Search for the cell housing the specified text and yield its (x, y) center coordinate. 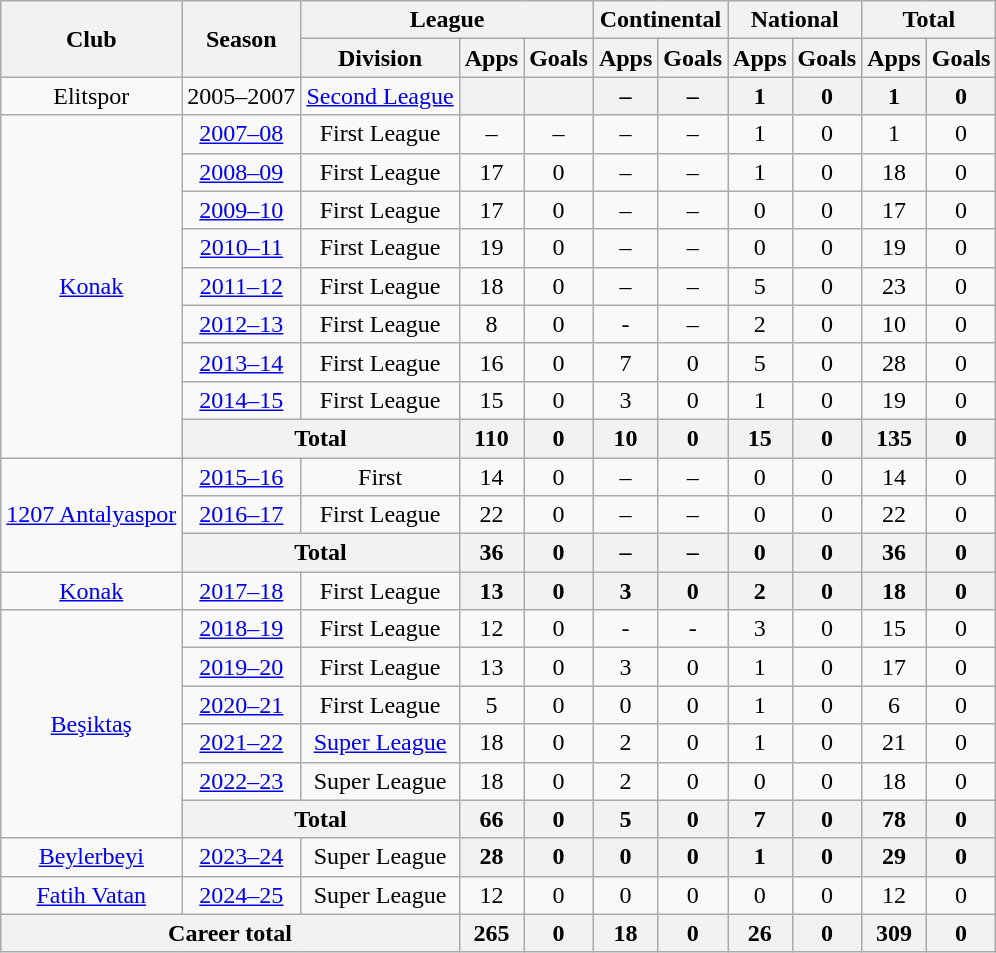
21 (894, 743)
2008–09 (242, 172)
16 (491, 362)
6 (894, 705)
Fatih Vatan (92, 895)
2018–19 (242, 629)
2012–13 (242, 324)
265 (491, 933)
78 (894, 819)
26 (760, 933)
Career total (230, 933)
Beşiktaş (92, 724)
2014–15 (242, 400)
Second League (380, 96)
2010–11 (242, 248)
2022–23 (242, 781)
2021–22 (242, 743)
2007–08 (242, 134)
29 (894, 857)
2017–18 (242, 591)
23 (894, 286)
2011–12 (242, 286)
National (795, 20)
2024–25 (242, 895)
110 (491, 438)
309 (894, 933)
2015–16 (242, 477)
2016–17 (242, 515)
Elitspor (92, 96)
8 (491, 324)
Division (380, 58)
Beylerbeyi (92, 857)
Continental (660, 20)
Club (92, 39)
2009–10 (242, 210)
2005–2007 (242, 96)
2019–20 (242, 667)
League (448, 20)
1207 Antalyaspor (92, 515)
66 (491, 819)
2020–21 (242, 705)
First (380, 477)
Season (242, 39)
2013–14 (242, 362)
2023–24 (242, 857)
135 (894, 438)
